Provide the [X, Y] coordinate of the cell's center where the given text is located.  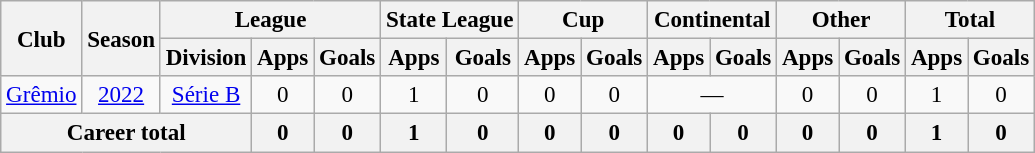
Division [206, 58]
Career total [126, 133]
2022 [122, 95]
Série B [206, 95]
Club [42, 38]
Total [970, 20]
Continental [712, 20]
State League [450, 20]
— [712, 95]
League [270, 20]
Season [122, 38]
Other [842, 20]
Cup [584, 20]
Grêmio [42, 95]
